Capture the cell that displays the provided text and extract its (x, y) central coordinate. 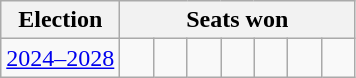
Election (60, 20)
2024–2028 (60, 58)
Seats won (238, 20)
